Output the (x, y) coordinate of the center of the cell containing the given text.  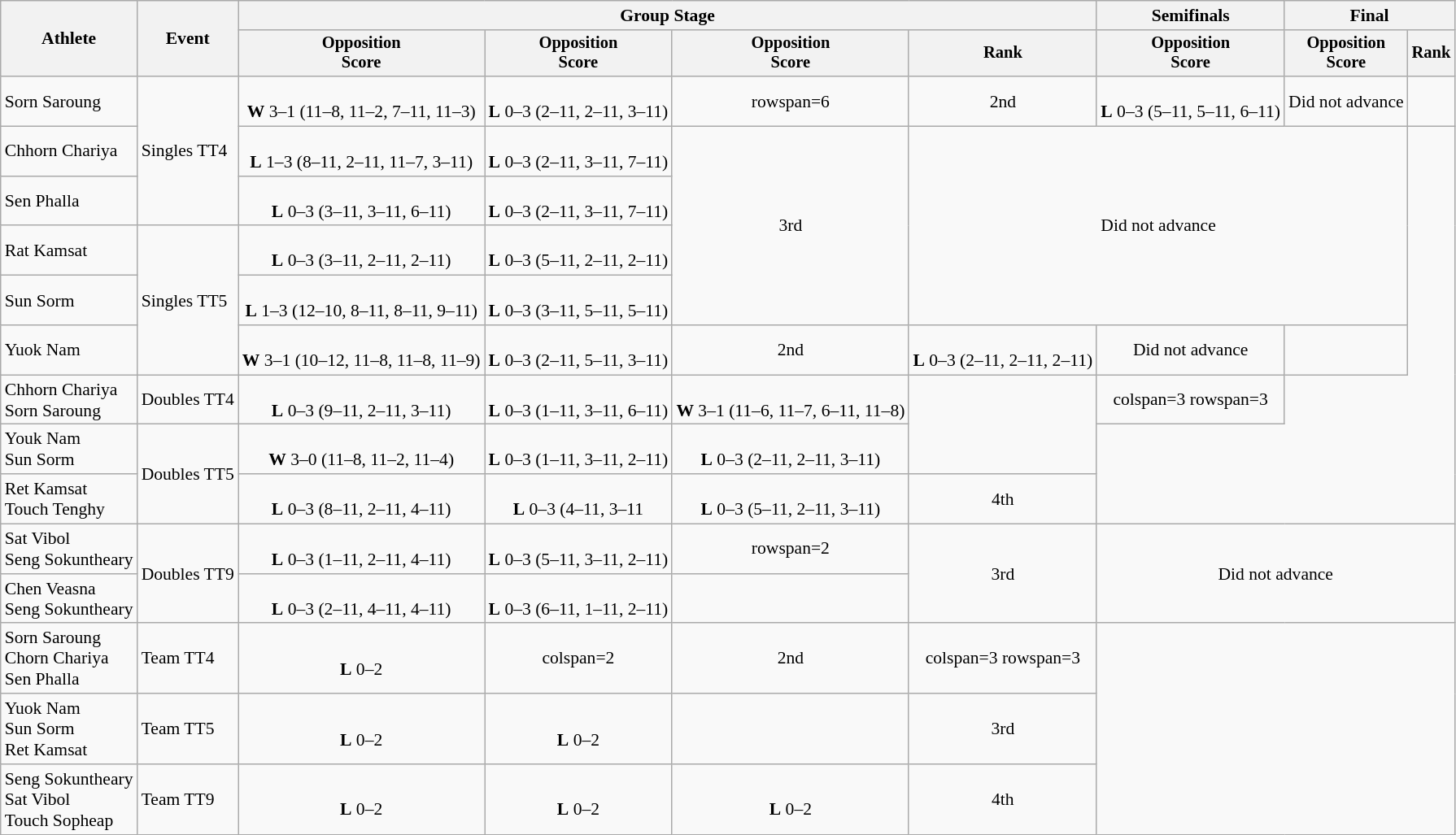
Seng SokunthearySat VibolTouch Sopheap (69, 800)
rowspan=2 (791, 550)
W 3–1 (11–6, 11–7, 6–11, 11–8) (791, 400)
L 0–3 (2–11, 4–11, 4–11) (361, 598)
Sorn SaroungChorn ChariyaSen Phalla (69, 659)
Sun Sorm (69, 301)
Team TT5 (188, 728)
Singles TT4 (188, 151)
W 3–1 (11–8, 11–2, 7–11, 11–3) (361, 101)
Sat VibolSeng Sokuntheary (69, 550)
L 0–3 (3–11, 5–11, 5–11) (579, 301)
Chen VeasnaSeng Sokuntheary (69, 598)
Semifinals (1191, 15)
Doubles TT5 (188, 474)
L 0–3 (5–11, 2–11, 3–11) (791, 499)
rowspan=6 (791, 101)
L 0–3 (4–11, 3–11 (579, 499)
L 0–3 (5–11, 2–11, 2–11) (579, 250)
W 3–1 (10–12, 11–8, 11–8, 11–9) (361, 350)
L 0–3 (1–11, 3–11, 2–11) (579, 449)
L 0–3 (5–11, 5–11, 6–11) (1191, 101)
Sorn Saroung (69, 101)
Team TT4 (188, 659)
Singles TT5 (188, 301)
Chhorn Chariya (69, 151)
L 0–3 (9–11, 2–11, 3–11) (361, 400)
Team TT9 (188, 800)
L 1–3 (12–10, 8–11, 8–11, 9–11) (361, 301)
colspan=2 (579, 659)
L 0–3 (3–11, 3–11, 6–11) (361, 202)
Group Stage (667, 15)
W 3–0 (11–8, 11–2, 11–4) (361, 449)
Yuok Nam (69, 350)
L 1–3 (8–11, 2–11, 11–7, 3–11) (361, 151)
L 0–3 (2–11, 5–11, 3–11) (579, 350)
Chhorn ChariyaSorn Saroung (69, 400)
Youk NamSun Sorm (69, 449)
Athlete (69, 39)
L 0–3 (3–11, 2–11, 2–11) (361, 250)
Rat Kamsat (69, 250)
L 0–3 (6–11, 1–11, 2–11) (579, 598)
Ret KamsatTouch Tenghy (69, 499)
L 0–3 (1–11, 2–11, 4–11) (361, 550)
L 0–3 (1–11, 3–11, 6–11) (579, 400)
Final (1370, 15)
Event (188, 39)
L 0–3 (8–11, 2–11, 4–11) (361, 499)
L 0–3 (5–11, 3–11, 2–11) (579, 550)
Doubles TT4 (188, 400)
Yuok NamSun SormRet Kamsat (69, 728)
Doubles TT9 (188, 574)
L 0–3 (2–11, 2–11, 2–11) (1002, 350)
Sen Phalla (69, 202)
